From the cell containing the given text, extract its center point as (X, Y) coordinate. 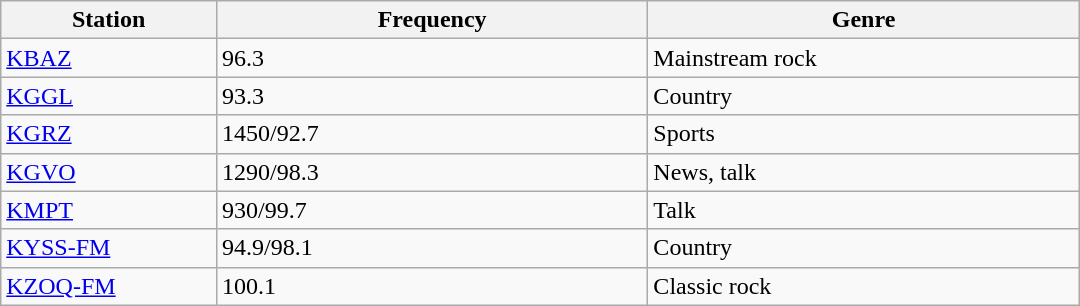
Frequency (432, 20)
Classic rock (864, 286)
1450/92.7 (432, 134)
96.3 (432, 58)
93.3 (432, 96)
Sports (864, 134)
Station (109, 20)
KGGL (109, 96)
Talk (864, 210)
1290/98.3 (432, 172)
KBAZ (109, 58)
Mainstream rock (864, 58)
KMPT (109, 210)
News, talk (864, 172)
KYSS-FM (109, 248)
930/99.7 (432, 210)
KGVO (109, 172)
KGRZ (109, 134)
94.9/98.1 (432, 248)
KZOQ-FM (109, 286)
100.1 (432, 286)
Genre (864, 20)
